Pinpoint the cell where the given text exists, returning its [X, Y] midpoint coordinate. 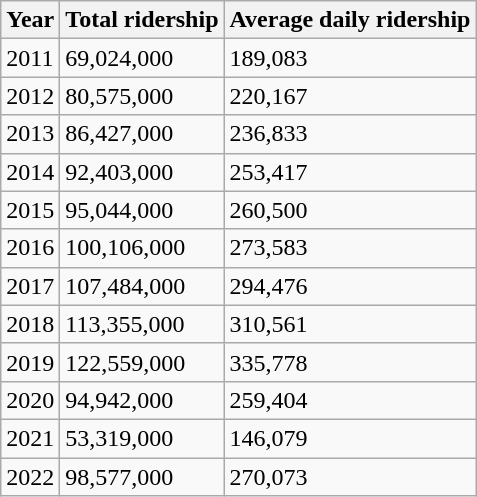
146,079 [350, 438]
100,106,000 [142, 248]
92,403,000 [142, 172]
236,833 [350, 134]
113,355,000 [142, 324]
259,404 [350, 400]
2012 [30, 96]
122,559,000 [142, 362]
98,577,000 [142, 477]
2022 [30, 477]
2021 [30, 438]
273,583 [350, 248]
2017 [30, 286]
80,575,000 [142, 96]
2013 [30, 134]
2011 [30, 58]
2020 [30, 400]
86,427,000 [142, 134]
107,484,000 [142, 286]
2018 [30, 324]
95,044,000 [142, 210]
310,561 [350, 324]
335,778 [350, 362]
253,417 [350, 172]
69,024,000 [142, 58]
294,476 [350, 286]
2015 [30, 210]
Total ridership [142, 20]
2019 [30, 362]
Average daily ridership [350, 20]
2014 [30, 172]
220,167 [350, 96]
189,083 [350, 58]
2016 [30, 248]
Year [30, 20]
53,319,000 [142, 438]
270,073 [350, 477]
94,942,000 [142, 400]
260,500 [350, 210]
